Search for the cell housing the specified text and yield its (x, y) center coordinate. 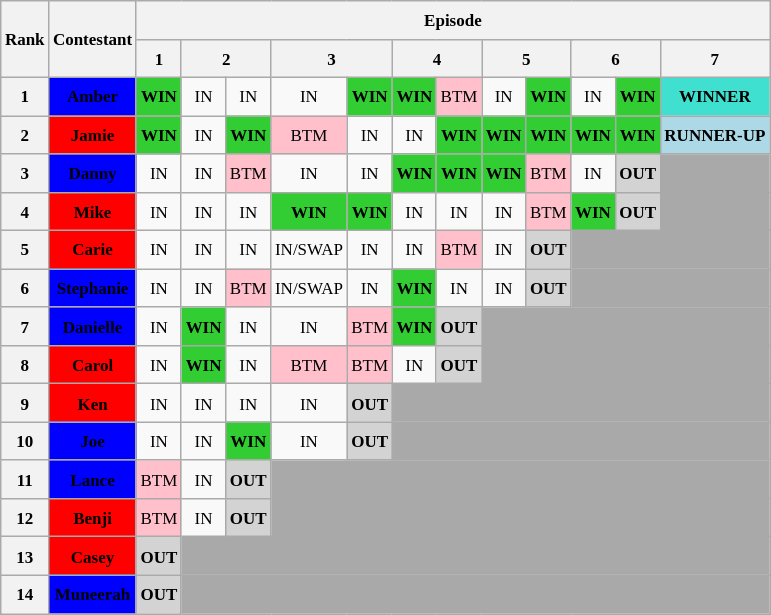
RUNNER-UP (714, 135)
Jamie (93, 135)
Danny (93, 173)
8 (25, 365)
Carie (93, 250)
Stephanie (93, 288)
Episode (452, 20)
Lance (93, 480)
14 (25, 595)
Contestant (93, 40)
Casey (93, 556)
11 (25, 480)
Amber (93, 97)
12 (25, 518)
Joe (93, 441)
Ken (93, 403)
10 (25, 441)
Mike (93, 212)
Rank (25, 40)
13 (25, 556)
Benji (93, 518)
Muneerah (93, 595)
9 (25, 403)
Carol (93, 365)
WINNER (714, 97)
Danielle (93, 326)
